Capture the cell that displays the provided text and extract its [x, y] central coordinate. 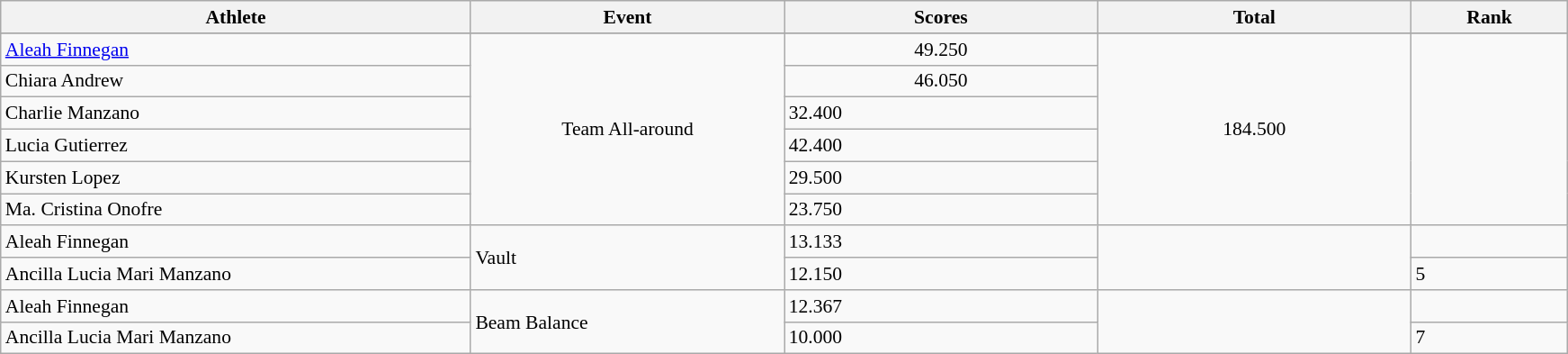
23.750 [941, 210]
Vault [627, 258]
Athlete [236, 17]
Kursten Lopez [236, 177]
12.367 [941, 306]
Chiara Andrew [236, 81]
46.050 [941, 81]
29.500 [941, 177]
Total [1254, 17]
184.500 [1254, 130]
12.150 [941, 274]
Charlie Manzano [236, 113]
Event [627, 17]
Scores [941, 17]
Beam Balance [627, 322]
Ma. Cristina Onofre [236, 210]
Team All-around [627, 130]
7 [1489, 338]
10.000 [941, 338]
49.250 [941, 50]
5 [1489, 274]
42.400 [941, 146]
32.400 [941, 113]
Rank [1489, 17]
13.133 [941, 242]
Lucia Gutierrez [236, 146]
